Search for the cell housing the specified text and yield its (x, y) center coordinate. 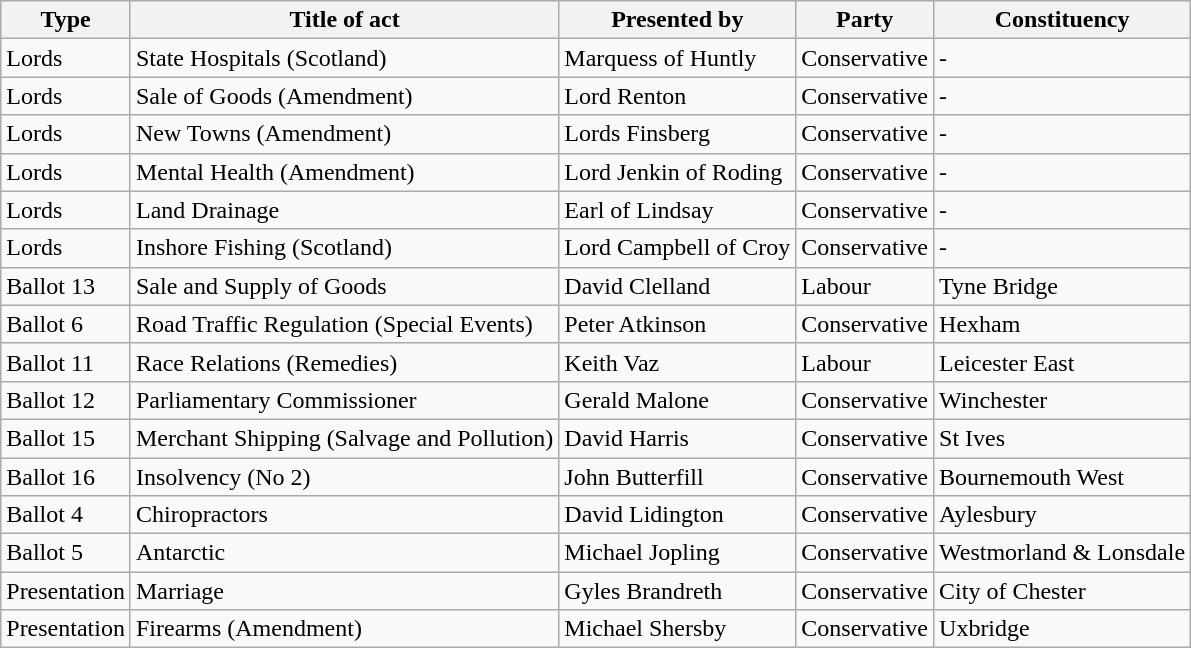
Inshore Fishing (Scotland) (344, 248)
Constituency (1062, 20)
St Ives (1062, 438)
Gyles Brandreth (678, 591)
Keith Vaz (678, 362)
Michael Shersby (678, 629)
Westmorland & Lonsdale (1062, 553)
Party (865, 20)
Type (66, 20)
Presented by (678, 20)
Chiropractors (344, 515)
Sale and Supply of Goods (344, 286)
Uxbridge (1062, 629)
Ballot 11 (66, 362)
Ballot 4 (66, 515)
Title of act (344, 20)
David Lidington (678, 515)
Marquess of Huntly (678, 58)
Michael Jopling (678, 553)
Mental Health (Amendment) (344, 172)
New Towns (Amendment) (344, 134)
Race Relations (Remedies) (344, 362)
Leicester East (1062, 362)
Lord Jenkin of Roding (678, 172)
David Harris (678, 438)
Aylesbury (1062, 515)
Hexham (1062, 324)
Sale of Goods (Amendment) (344, 96)
Tyne Bridge (1062, 286)
Ballot 15 (66, 438)
Merchant Shipping (Salvage and Pollution) (344, 438)
Parliamentary Commissioner (344, 400)
Winchester (1062, 400)
Lord Campbell of Croy (678, 248)
Road Traffic Regulation (Special Events) (344, 324)
Lords Finsberg (678, 134)
Gerald Malone (678, 400)
Land Drainage (344, 210)
Ballot 6 (66, 324)
Marriage (344, 591)
Peter Atkinson (678, 324)
State Hospitals (Scotland) (344, 58)
Bournemouth West (1062, 477)
City of Chester (1062, 591)
Antarctic (344, 553)
Lord Renton (678, 96)
Insolvency (No 2) (344, 477)
Ballot 12 (66, 400)
Ballot 13 (66, 286)
John Butterfill (678, 477)
David Clelland (678, 286)
Ballot 16 (66, 477)
Firearms (Amendment) (344, 629)
Ballot 5 (66, 553)
Earl of Lindsay (678, 210)
